Locate the cell with the specified text and output its (X, Y) center coordinate. 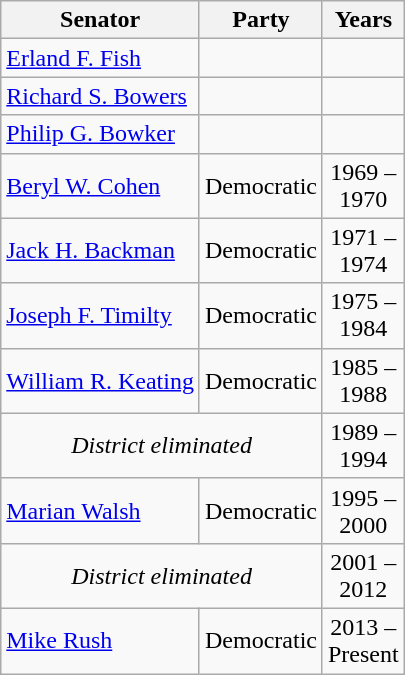
1985 –1988 (363, 380)
1989 –1994 (363, 446)
Joseph F. Timilty (100, 316)
Erland F. Fish (100, 58)
1971 –1974 (363, 250)
2013 –Present (363, 640)
Mike Rush (100, 640)
Richard S. Bowers (100, 96)
Jack H. Backman (100, 250)
Marian Walsh (100, 510)
Party (260, 20)
Senator (100, 20)
1995 –2000 (363, 510)
William R. Keating (100, 380)
Years (363, 20)
1975 –1984 (363, 316)
Beryl W. Cohen (100, 186)
Philip G. Bowker (100, 134)
2001 –2012 (363, 576)
1969 –1970 (363, 186)
